Detect which cell encompasses the target text, then output its [X, Y] center coordinate. 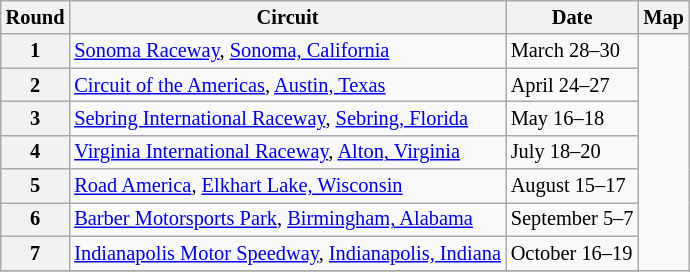
Map [663, 17]
Sonoma Raceway, Sonoma, California [287, 51]
April 24–27 [572, 85]
5 [36, 186]
1 [36, 51]
Virginia International Raceway, Alton, Virginia [287, 152]
Barber Motorsports Park, Birmingham, Alabama [287, 219]
4 [36, 152]
July 18–20 [572, 152]
6 [36, 219]
3 [36, 118]
Date [572, 17]
Road America, Elkhart Lake, Wisconsin [287, 186]
2 [36, 85]
September 5–7 [572, 219]
March 28–30 [572, 51]
Circuit of the Americas, Austin, Texas [287, 85]
Circuit [287, 17]
October 16–19 [572, 253]
May 16–18 [572, 118]
Round [36, 17]
Indianapolis Motor Speedway, Indianapolis, Indiana [287, 253]
7 [36, 253]
Sebring International Raceway, Sebring, Florida [287, 118]
August 15–17 [572, 186]
